Pinpoint the cell where the given text exists, returning its (x, y) midpoint coordinate. 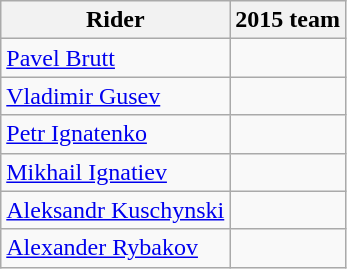
2015 team (288, 20)
Mikhail Ignatiev (116, 172)
Pavel Brutt (116, 58)
Rider (116, 20)
Aleksandr Kuschynski (116, 210)
Vladimir Gusev (116, 96)
Petr Ignatenko (116, 134)
Alexander Rybakov (116, 248)
